Determine the [X, Y] coordinate at the center of the cell enclosing the given text.  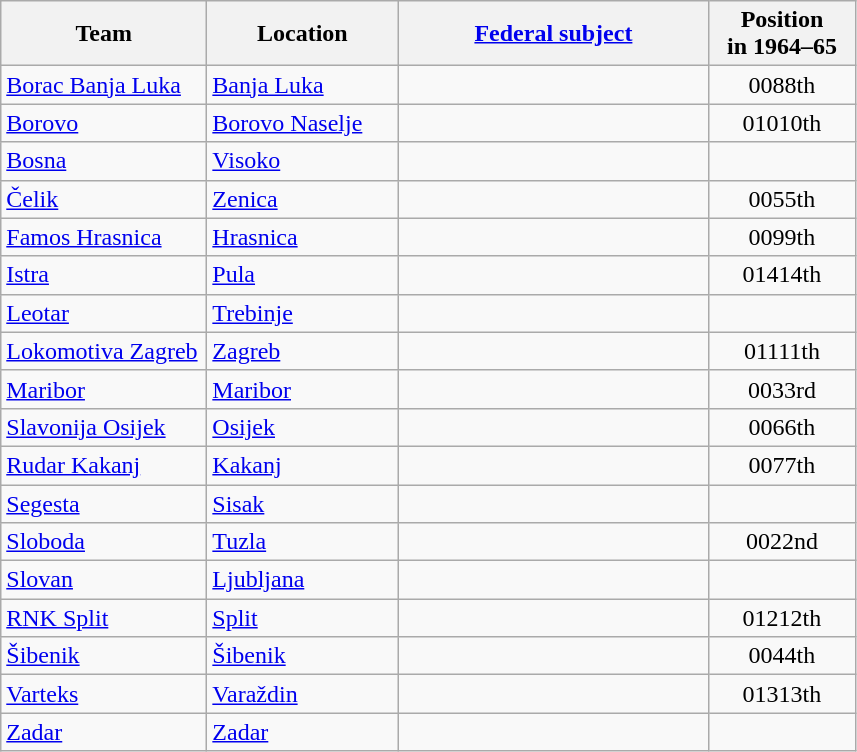
Ljubljana [302, 580]
01111th [782, 351]
Borovo Naselje [302, 123]
Famos Hrasnica [104, 237]
Bosna [104, 161]
Segesta [104, 503]
Banja Luka [302, 85]
Slavonija Osijek [104, 427]
Tuzla [302, 542]
Sloboda [104, 542]
Sisak [302, 503]
Split [302, 618]
Hrasnica [302, 237]
Zenica [302, 199]
Istra [104, 275]
Čelik [104, 199]
Osijek [302, 427]
Visoko [302, 161]
Varaždin [302, 694]
Zagreb [302, 351]
0044th [782, 656]
Positionin 1964–65 [782, 34]
01010th [782, 123]
Federal subject [554, 34]
Lokomotiva Zagreb [104, 351]
0099th [782, 237]
Leotar [104, 313]
Team [104, 34]
Rudar Kakanj [104, 465]
RNK Split [104, 618]
01212th [782, 618]
Trebinje [302, 313]
Kakanj [302, 465]
0088th [782, 85]
Borovo [104, 123]
Pula [302, 275]
0033rd [782, 389]
0066th [782, 427]
01313th [782, 694]
0022nd [782, 542]
Slovan [104, 580]
0055th [782, 199]
0077th [782, 465]
01414th [782, 275]
Location [302, 34]
Borac Banja Luka [104, 85]
Varteks [104, 694]
